Find where the given text appears and provide that cell's center as (x, y) coordinate. 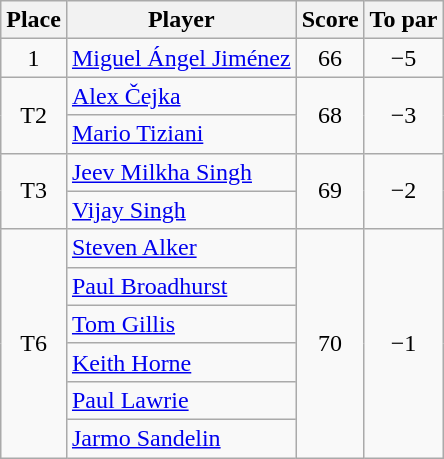
T2 (34, 115)
1 (34, 58)
−1 (404, 343)
T3 (34, 191)
Score (330, 20)
Jeev Milkha Singh (181, 172)
Keith Horne (181, 362)
Player (181, 20)
Vijay Singh (181, 210)
−3 (404, 115)
−2 (404, 191)
Tom Gillis (181, 324)
68 (330, 115)
66 (330, 58)
−5 (404, 58)
Mario Tiziani (181, 134)
Paul Broadhurst (181, 286)
T6 (34, 343)
Paul Lawrie (181, 400)
Alex Čejka (181, 96)
Steven Alker (181, 248)
Miguel Ángel Jiménez (181, 58)
To par (404, 20)
70 (330, 343)
Jarmo Sandelin (181, 438)
69 (330, 191)
Place (34, 20)
